Find where the given text appears and provide that cell's center as (x, y) coordinate. 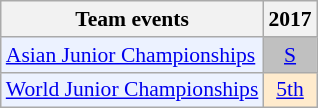
S (290, 55)
Team events (132, 19)
Asian Junior Championships (132, 55)
World Junior Championships (132, 90)
5th (290, 90)
2017 (290, 19)
